From the cell containing the given text, extract its center point as [X, Y] coordinate. 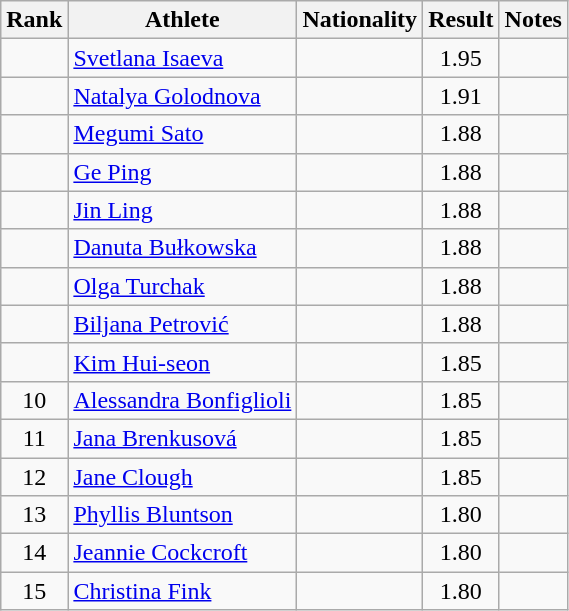
Svetlana Isaeva [182, 58]
1.91 [461, 96]
Olga Turchak [182, 286]
11 [34, 438]
Jeannie Cockcroft [182, 553]
Alessandra Bonfiglioli [182, 400]
Biljana Petrović [182, 324]
Jane Clough [182, 477]
Athlete [182, 20]
Phyllis Bluntson [182, 515]
Megumi Sato [182, 134]
14 [34, 553]
1.95 [461, 58]
Kim Hui-seon [182, 362]
Jin Ling [182, 210]
Jana Brenkusová [182, 438]
Notes [533, 20]
10 [34, 400]
Christina Fink [182, 591]
Ge Ping [182, 172]
Nationality [360, 20]
Danuta Bułkowska [182, 248]
Rank [34, 20]
13 [34, 515]
Result [461, 20]
12 [34, 477]
15 [34, 591]
Natalya Golodnova [182, 96]
